Identify which cell holds the provided text, then report its (X, Y) central coordinate. 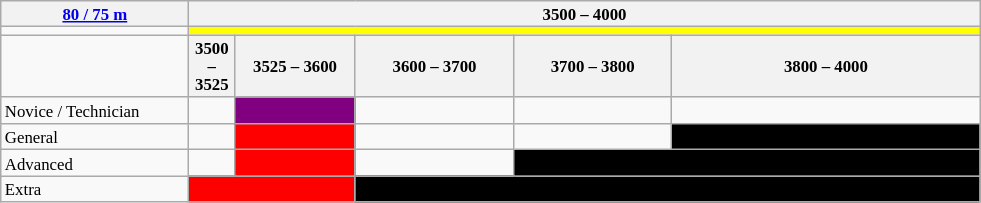
3800 – 4000 (826, 66)
3500 – 3525 (212, 66)
Extra (95, 189)
3525 – 3600 (296, 66)
General (95, 137)
3600 – 3700 (434, 66)
Novice / Technician (95, 111)
3700 – 3800 (593, 66)
Advanced (95, 163)
3500 – 4000 (584, 14)
80 / 75 m (95, 14)
